Capture the cell that displays the provided text and extract its (X, Y) central coordinate. 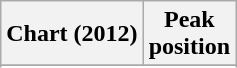
Peakposition (189, 34)
Chart (2012) (72, 34)
